Pinpoint the cell where the given text exists, returning its [x, y] midpoint coordinate. 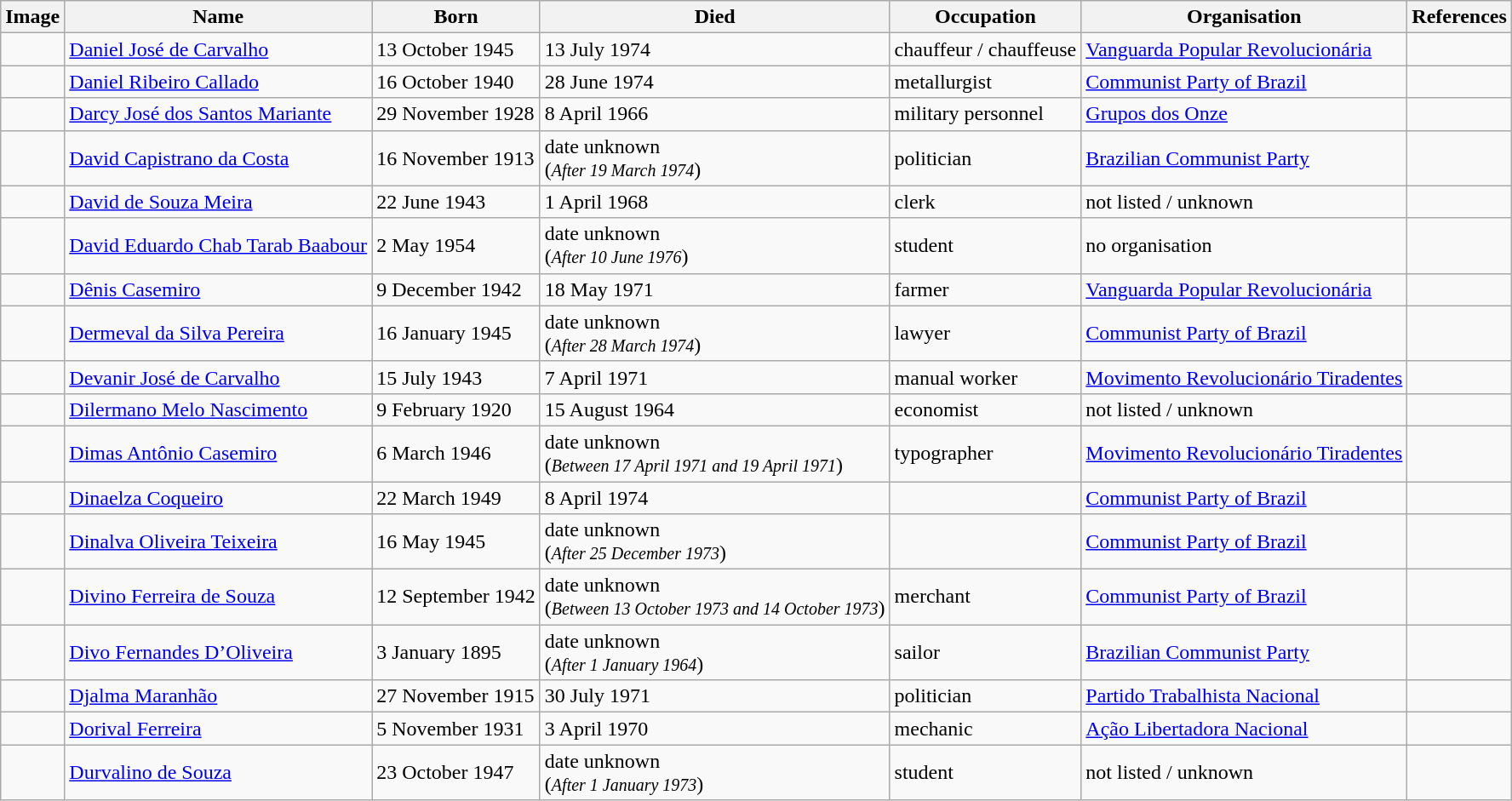
16 November 1913 [456, 158]
13 July 1974 [715, 49]
Divo Fernandes D’Oliveira [218, 652]
metallurgist [986, 82]
5 November 1931 [456, 729]
date unknown(After 1 January 1973) [715, 773]
typographer [986, 453]
David Capistrano da Costa [218, 158]
28 June 1974 [715, 82]
date unknown(After 28 March 1974) [715, 334]
Grupos dos Onze [1245, 114]
22 June 1943 [456, 202]
Dimas Antônio Casemiro [218, 453]
date unknown(After 19 March 1974) [715, 158]
Born [456, 17]
Image [32, 17]
27 November 1915 [456, 696]
9 February 1920 [456, 409]
lawyer [986, 334]
2 May 1954 [456, 245]
12 September 1942 [456, 598]
David de Souza Meira [218, 202]
8 April 1974 [715, 498]
Devanir José de Carvalho [218, 377]
date unknown(After 1 January 1964) [715, 652]
Dinaelza Coqueiro [218, 498]
Darcy José dos Santos Mariante [218, 114]
date unknown(Between 13 October 1973 and 14 October 1973) [715, 598]
6 March 1946 [456, 453]
David Eduardo Chab Tarab Baabour [218, 245]
7 April 1971 [715, 377]
3 January 1895 [456, 652]
22 March 1949 [456, 498]
Divino Ferreira de Souza [218, 598]
merchant [986, 598]
Occupation [986, 17]
30 July 1971 [715, 696]
16 October 1940 [456, 82]
chauffeur / chauffeuse [986, 49]
Durvalino de Souza [218, 773]
8 April 1966 [715, 114]
18 May 1971 [715, 289]
manual worker [986, 377]
Ação Libertadora Nacional [1245, 729]
Dênis Casemiro [218, 289]
date unknown(After 25 December 1973) [715, 541]
military personnel [986, 114]
mechanic [986, 729]
date unknown(Between 17 April 1971 and 19 April 1971) [715, 453]
References [1459, 17]
no organisation [1245, 245]
Dilermano Melo Nascimento [218, 409]
Djalma Maranhão [218, 696]
Daniel José de Carvalho [218, 49]
Dinalva Oliveira Teixeira [218, 541]
23 October 1947 [456, 773]
16 January 1945 [456, 334]
16 May 1945 [456, 541]
Dorival Ferreira [218, 729]
clerk [986, 202]
15 July 1943 [456, 377]
13 October 1945 [456, 49]
Partido Trabalhista Nacional [1245, 696]
Daniel Ribeiro Callado [218, 82]
9 December 1942 [456, 289]
3 April 1970 [715, 729]
Name [218, 17]
sailor [986, 652]
farmer [986, 289]
15 August 1964 [715, 409]
29 November 1928 [456, 114]
Dermeval da Silva Pereira [218, 334]
Died [715, 17]
date unknown(After 10 June 1976) [715, 245]
Organisation [1245, 17]
economist [986, 409]
1 April 1968 [715, 202]
